Detect which cell encompasses the target text, then output its [X, Y] center coordinate. 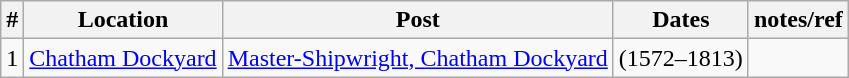
Chatham Dockyard [123, 58]
Location [123, 20]
Post [418, 20]
notes/ref [798, 20]
# [12, 20]
Master-Shipwright, Chatham Dockyard [418, 58]
(1572–1813) [680, 58]
Dates [680, 20]
1 [12, 58]
